From the cell containing the given text, extract its center point as (x, y) coordinate. 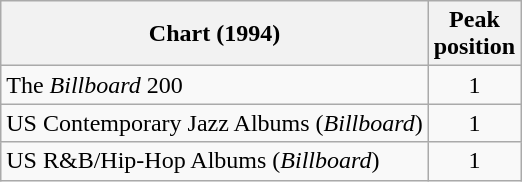
Peakposition (474, 34)
US Contemporary Jazz Albums (Billboard) (214, 123)
The Billboard 200 (214, 85)
US R&B/Hip-Hop Albums (Billboard) (214, 161)
Chart (1994) (214, 34)
